Pinpoint the cell where the given text exists, returning its (x, y) midpoint coordinate. 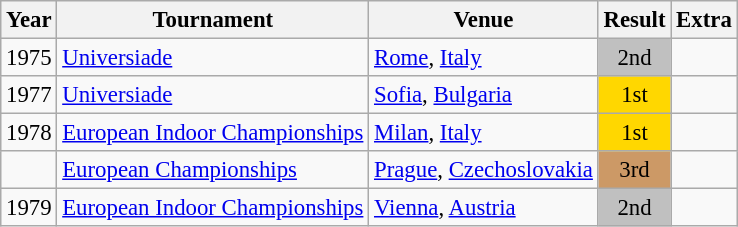
Tournament (213, 20)
3rd (634, 170)
Year (29, 20)
Result (634, 20)
Venue (484, 20)
Extra (704, 20)
European Championships (213, 170)
1975 (29, 58)
Rome, Italy (484, 58)
Vienna, Austria (484, 208)
Prague, Czechoslovakia (484, 170)
1979 (29, 208)
Milan, Italy (484, 133)
1977 (29, 95)
Sofia, Bulgaria (484, 95)
1978 (29, 133)
